Scan for the cell matching the given text and deliver its (X, Y) coordinate at center. 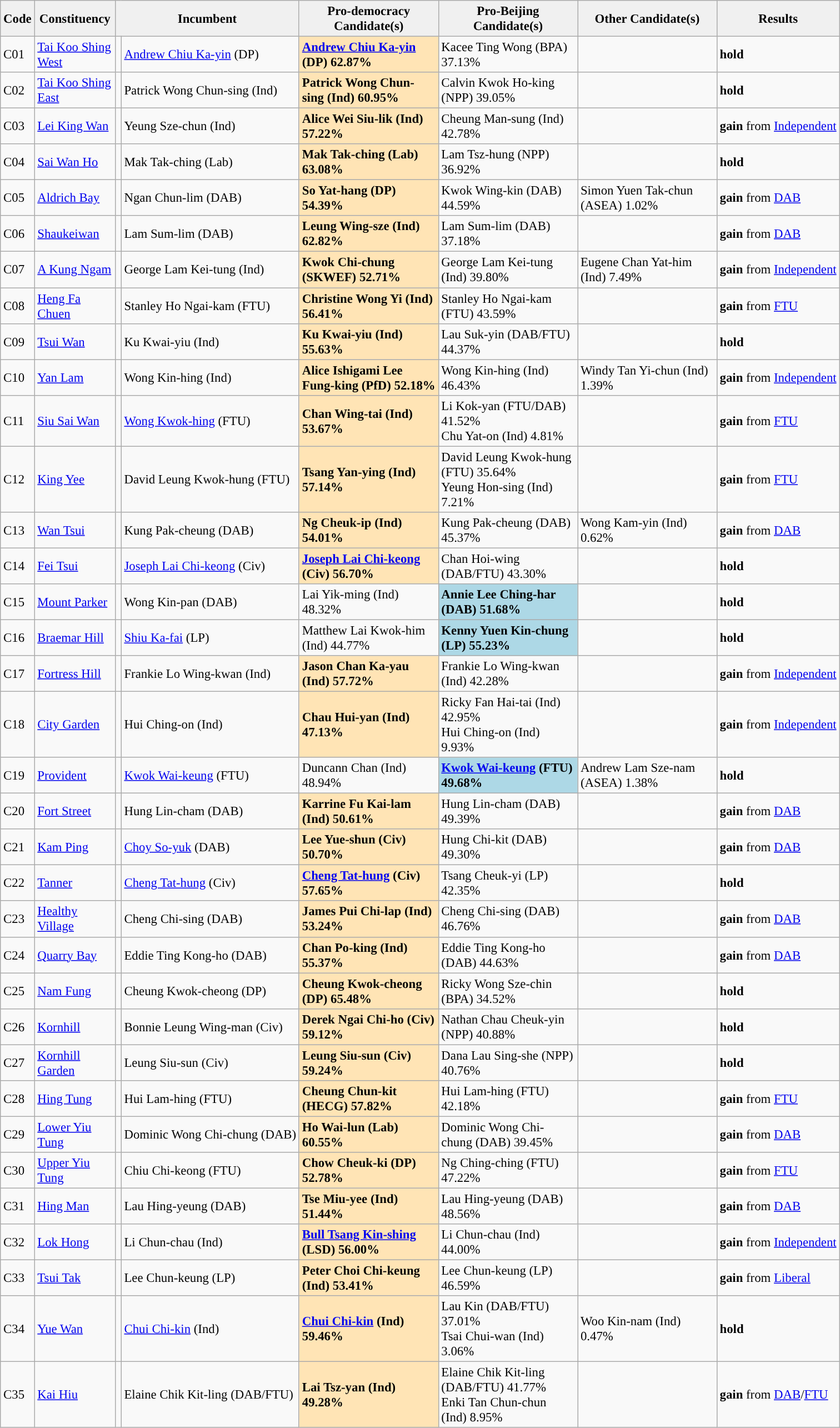
Tsui Tak (75, 1278)
Choy So-yuk (DAB) (210, 847)
Bonnie Leung Wing-man (Civ) (210, 1027)
C27 (18, 1062)
Pro-Beijing Candidate(s) (508, 19)
Healthy Village (75, 919)
Hung Lin-cham (DAB) 49.39% (508, 811)
Ku Kwai-yiu (Ind) (210, 341)
Yan Lam (75, 378)
Hung Lin-cham (DAB) (210, 811)
Tai Koo Shing East (75, 90)
C02 (18, 90)
So Yat-hang (DP) 54.39% (369, 198)
Lei King Wan (75, 127)
A Kung Ngam (75, 270)
C18 (18, 725)
Ricky Wong Sze-chin (BPA) 34.52% (508, 991)
Andrew Chiu Ka-yin (DP) (210, 54)
Simon Yuen Tak-chun (ASEA) 1.02% (648, 198)
C13 (18, 530)
C16 (18, 638)
Fort Street (75, 811)
Ho Wai-lun (Lab) 60.55% (369, 1135)
C17 (18, 673)
Andrew Lam Sze-nam (ASEA) 1.38% (648, 776)
David Leung Kwok-hung (FTU) 35.64%Yeung Hon-sing (Ind) 7.21% (508, 479)
Kenny Yuen Kin-chung (LP) 55.23% (508, 638)
Leung Siu-sun (Civ) 59.24% (369, 1062)
Kwok Wai-keung (FTU) (210, 776)
C01 (18, 54)
Hing Tung (75, 1099)
Peter Choi Chi-keung (Ind) 53.41% (369, 1278)
Cheung Man-sung (Ind) 42.78% (508, 127)
Kacee Ting Wong (BPA) 37.13% (508, 54)
Lee Chun-keung (LP) 46.59% (508, 1278)
Lam Tsz-hung (NPP) 36.92% (508, 162)
Kwok Wing-kin (DAB) 44.59% (508, 198)
George Lam Kei-tung (Ind) 39.80% (508, 270)
Tsang Yan-ying (Ind) 57.14% (369, 479)
Lau Suk-yin (DAB/FTU) 44.37% (508, 341)
Chui Chi-kin (Ind) (210, 1329)
Lai Tsz-yan (Ind) 49.28% (369, 1395)
Joseph Lai Chi-keong (Civ) 56.70% (369, 566)
Chau Hui-yan (Ind) 47.13% (369, 725)
Cheung Kwok-cheong (DP) 65.48% (369, 991)
Cheng Tat-hung (Civ) (210, 883)
Kai Hiu (75, 1395)
C33 (18, 1278)
Chiu Chi-keong (FTU) (210, 1170)
Nam Fung (75, 991)
Eddie Ting Kong-ho (DAB) 44.63% (508, 955)
Jason Chan Ka-yau (Ind) 57.72% (369, 673)
Eddie Ting Kong-ho (DAB) (210, 955)
Eugene Chan Yat-him (Ind) 7.49% (648, 270)
C22 (18, 883)
Duncann Chan (Ind) 48.94% (369, 776)
Lee Yue-shun (Civ) 50.70% (369, 847)
Hing Man (75, 1206)
C28 (18, 1099)
Shiu Ka-fai (LP) (210, 638)
Cheung Chun-kit (HECG) 57.82% (369, 1099)
Heng Fa Chuen (75, 306)
Lam Sum-lim (DAB) 37.18% (508, 233)
Stanley Ho Ngai-kam (FTU) (210, 306)
Alice Ishigami Lee Fung-king (PfD) 52.18% (369, 378)
Patrick Wong Chun-sing (Ind) 60.95% (369, 90)
Shaukeiwan (75, 233)
C10 (18, 378)
Wan Tsui (75, 530)
Woo Kin-nam (Ind) 0.47% (648, 1329)
Wong Kin-hing (Ind) (210, 378)
C30 (18, 1170)
Li Chun-chau (Ind) 44.00% (508, 1242)
Upper Yiu Tung (75, 1170)
King Yee (75, 479)
Mak Tak-ching (Lab) 63.08% (369, 162)
Elaine Chik Kit-ling (DAB/FTU) (210, 1395)
Ng Cheuk-ip (Ind) 54.01% (369, 530)
C09 (18, 341)
Chan Wing-tai (Ind) 53.67% (369, 421)
Chan Hoi-wing (DAB/FTU) 43.30% (508, 566)
Matthew Lai Kwok-him (Ind) 44.77% (369, 638)
Dominic Wong Chi-chung (DAB) 39.45% (508, 1135)
C20 (18, 811)
James Pui Chi-lap (Ind) 53.24% (369, 919)
Hui Lam-hing (FTU) 42.18% (508, 1099)
C03 (18, 127)
Elaine Chik Kit-ling (DAB/FTU) 41.77%Enki Tan Chun-chun (Ind) 8.95% (508, 1395)
C29 (18, 1135)
Hui Ching-on (Ind) (210, 725)
C26 (18, 1027)
C35 (18, 1395)
C11 (18, 421)
Wong Kam-yin (Ind) 0.62% (648, 530)
C23 (18, 919)
Tai Koo Shing West (75, 54)
Lee Chun-keung (LP) (210, 1278)
Tse Miu-yee (Ind) 51.44% (369, 1206)
Dominic Wong Chi-chung (DAB) (210, 1135)
Mak Tak-ching (Lab) (210, 162)
gain from DAB/FTU (778, 1395)
Ng Ching-ching (FTU) 47.22% (508, 1170)
C15 (18, 602)
Hui Lam-hing (FTU) (210, 1099)
Cheng Tat-hung (Civ) 57.65% (369, 883)
Lower Yiu Tung (75, 1135)
Wong Kin-hing (Ind) 46.43% (508, 378)
Bull Tsang Kin-shing (LSD) 56.00% (369, 1242)
Kwok Wai-keung (FTU) 49.68% (508, 776)
Cheng Chi-sing (DAB) (210, 919)
Li Kok-yan (FTU/DAB) 41.52%Chu Yat-on (Ind) 4.81% (508, 421)
C14 (18, 566)
Sai Wan Ho (75, 162)
Ricky Fan Hai-tai (Ind) 42.95%Hui Ching-on (Ind) 9.93% (508, 725)
Fortress Hill (75, 673)
C19 (18, 776)
Code (18, 19)
Ngan Chun-lim (DAB) (210, 198)
George Lam Kei-tung (Ind) (210, 270)
David Leung Kwok-hung (FTU) (210, 479)
Quarry Bay (75, 955)
Braemar Hill (75, 638)
Other Candidate(s) (648, 19)
Cheng Chi-sing (DAB) 46.76% (508, 919)
Li Chun-chau (Ind) (210, 1242)
Siu Sai Wan (75, 421)
Ku Kwai-yiu (Ind) 55.63% (369, 341)
C07 (18, 270)
Provident (75, 776)
Lau Kin (DAB/FTU) 37.01%Tsai Chui-wan (Ind) 3.06% (508, 1329)
C06 (18, 233)
Windy Tan Yi-chun (Ind) 1.39% (648, 378)
Lau Hing-yeung (DAB) (210, 1206)
Lok Hong (75, 1242)
Yeung Sze-chun (Ind) (210, 127)
Yue Wan (75, 1329)
Karrine Fu Kai-lam (Ind) 50.61% (369, 811)
C21 (18, 847)
Mount Parker (75, 602)
Lai Yik-ming (Ind) 48.32% (369, 602)
Fei Tsui (75, 566)
C25 (18, 991)
Kung Pak-cheung (DAB) 45.37% (508, 530)
C05 (18, 198)
Chui Chi-kin (Ind) 59.46% (369, 1329)
Results (778, 19)
C04 (18, 162)
C12 (18, 479)
Alice Wei Siu-lik (Ind) 57.22% (369, 127)
Joseph Lai Chi-keong (Civ) (210, 566)
Chan Po-king (Ind) 55.37% (369, 955)
C32 (18, 1242)
Leung Siu-sun (Civ) (210, 1062)
Kwok Chi-chung (SKWEF) 52.71% (369, 270)
C24 (18, 955)
Frankie Lo Wing-kwan (Ind) (210, 673)
Leung Wing-sze (Ind) 62.82% (369, 233)
Calvin Kwok Ho-king (NPP) 39.05% (508, 90)
Lau Hing-yeung (DAB) 48.56% (508, 1206)
Pro-democracy Candidate(s) (369, 19)
Christine Wong Yi (Ind) 56.41% (369, 306)
Constituency (75, 19)
Patrick Wong Chun-sing (Ind) (210, 90)
Hung Chi-kit (DAB) 49.30% (508, 847)
Andrew Chiu Ka-yin (DP) 62.87% (369, 54)
Wong Kwok-hing (FTU) (210, 421)
Annie Lee Ching-har (DAB) 51.68% (508, 602)
Stanley Ho Ngai-kam (FTU) 43.59% (508, 306)
Tsang Cheuk-yi (LP) 42.35% (508, 883)
C31 (18, 1206)
Tanner (75, 883)
Lam Sum-lim (DAB) (210, 233)
Kam Ping (75, 847)
Kung Pak-cheung (DAB) (210, 530)
Incumbent (208, 19)
Cheung Kwok-cheong (DP) (210, 991)
Frankie Lo Wing-kwan (Ind) 42.28% (508, 673)
City Garden (75, 725)
Kornhill Garden (75, 1062)
Derek Ngai Chi-ho (Civ) 59.12% (369, 1027)
Chow Cheuk-ki (DP) 52.78% (369, 1170)
Dana Lau Sing-she (NPP) 40.76% (508, 1062)
C34 (18, 1329)
Aldrich Bay (75, 198)
Nathan Chau Cheuk-yin (NPP) 40.88% (508, 1027)
C08 (18, 306)
Tsui Wan (75, 341)
gain from Liberal (778, 1278)
Kornhill (75, 1027)
Wong Kin-pan (DAB) (210, 602)
